Output the (x, y) coordinate of the center of the cell containing the given text.  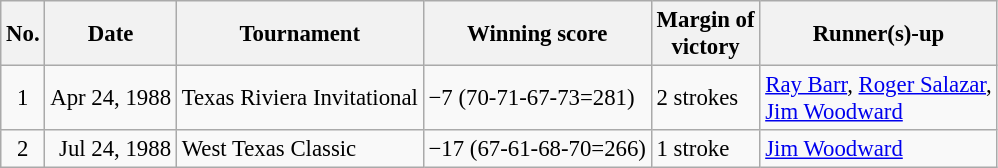
Jul 24, 1988 (110, 149)
−17 (67-61-68-70=266) (537, 149)
2 strokes (706, 98)
Runner(s)-up (878, 34)
Date (110, 34)
1 stroke (706, 149)
−7 (70-71-67-73=281) (537, 98)
Apr 24, 1988 (110, 98)
Texas Riviera Invitational (300, 98)
Ray Barr, Roger Salazar, Jim Woodward (878, 98)
No. (23, 34)
West Texas Classic (300, 149)
Winning score (537, 34)
2 (23, 149)
Margin ofvictory (706, 34)
Tournament (300, 34)
Jim Woodward (878, 149)
1 (23, 98)
